Return the (x, y) coordinate for the center point of the cell that contains the specified text.  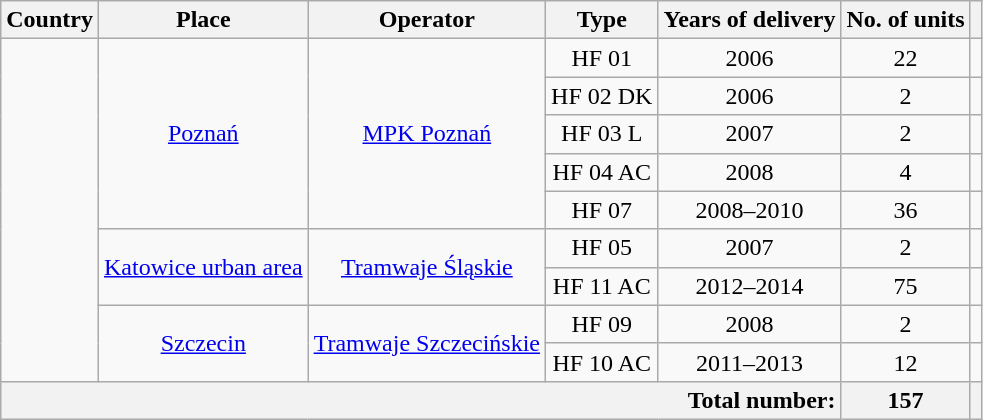
Years of delivery (750, 20)
Katowice urban area (203, 267)
HF 04 AC (602, 172)
HF 01 (602, 58)
MPK Poznań (426, 134)
HF 09 (602, 324)
HF 07 (602, 210)
Tramwaje Szczecińskie (426, 343)
36 (906, 210)
Operator (426, 20)
12 (906, 362)
Szczecin (203, 343)
Place (203, 20)
22 (906, 58)
HF 03 L (602, 134)
4 (906, 172)
Tramwaje Śląskie (426, 267)
HF 11 AC (602, 286)
Type (602, 20)
2012–2014 (750, 286)
Total number: (421, 400)
HF 05 (602, 248)
HF 02 DK (602, 96)
2011–2013 (750, 362)
Poznań (203, 134)
157 (906, 400)
No. of units (906, 20)
75 (906, 286)
HF 10 AC (602, 362)
Country (50, 20)
2008–2010 (750, 210)
